Find where the given text appears and provide that cell's center as (X, Y) coordinate. 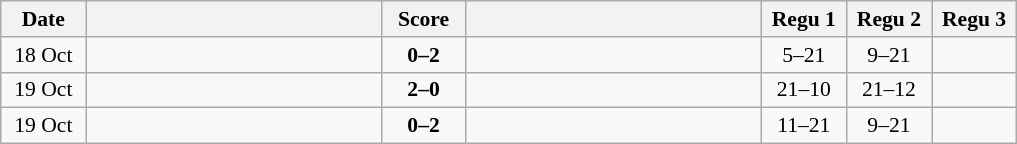
Score (424, 19)
5–21 (804, 55)
Regu 1 (804, 19)
Regu 3 (974, 19)
Regu 2 (888, 19)
Date (44, 19)
21–10 (804, 90)
21–12 (888, 90)
11–21 (804, 126)
18 Oct (44, 55)
2–0 (424, 90)
